Search for the cell housing the specified text and yield its [x, y] center coordinate. 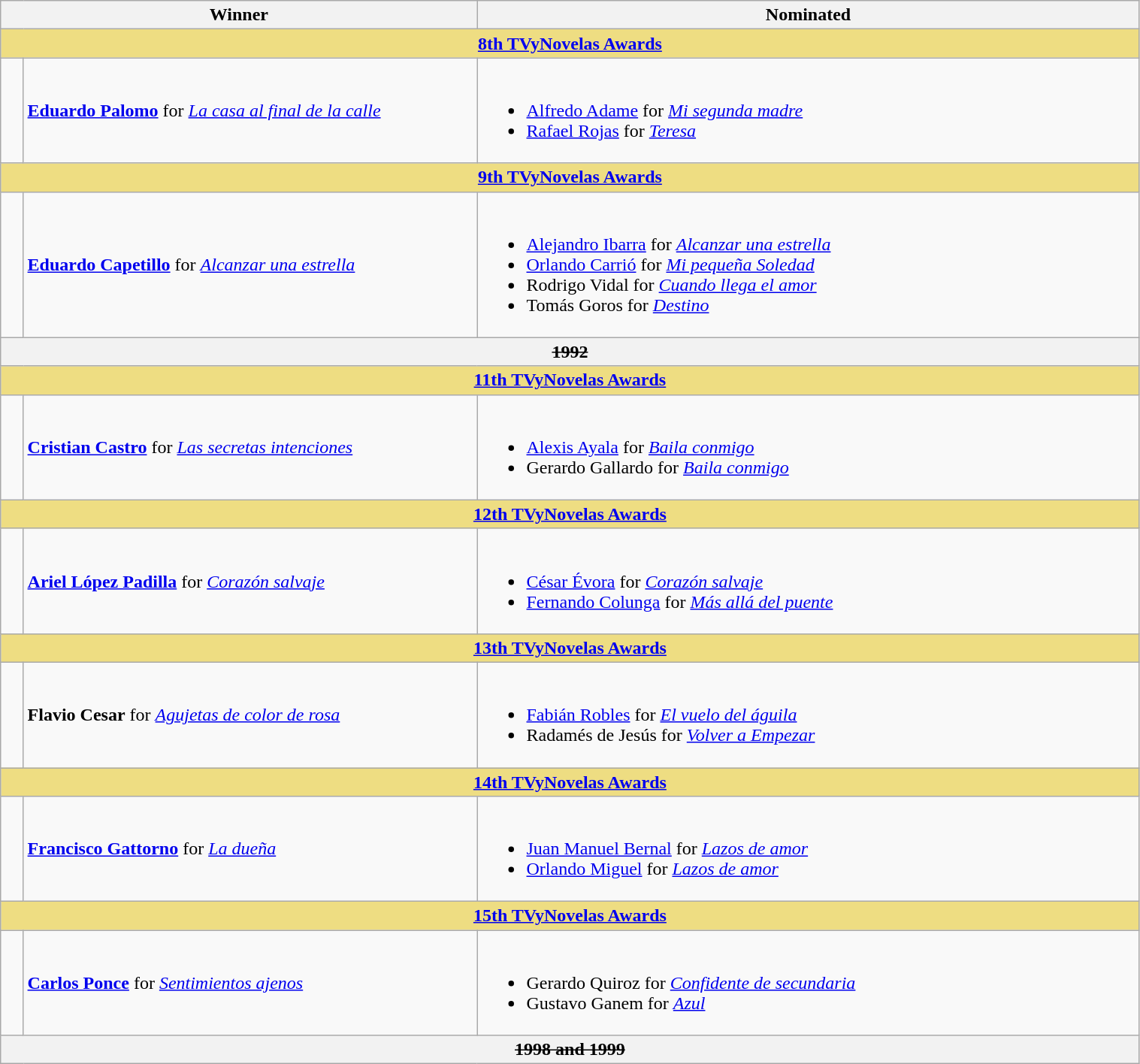
13th TVyNovelas Awards [570, 648]
12th TVyNovelas Awards [570, 514]
Nominated [809, 15]
César Évora for Corazón salvajeFernando Colunga for Más allá del puente [809, 581]
Winner [239, 15]
15th TVyNovelas Awards [570, 916]
Cristian Castro for Las secretas intenciones [250, 447]
11th TVyNovelas Awards [570, 380]
8th TVyNovelas Awards [570, 44]
Gerardo Quiroz for Confidente de secundariaGustavo Ganem for Azul [809, 983]
Alexis Ayala for Baila conmigoGerardo Gallardo for Baila conmigo [809, 447]
Carlos Ponce for Sentimientos ajenos [250, 983]
Juan Manuel Bernal for Lazos de amorOrlando Miguel for Lazos de amor [809, 849]
1998 and 1999 [570, 1050]
Francisco Gattorno for La dueña [250, 849]
Alfredo Adame for Mi segunda madreRafael Rojas for Teresa [809, 110]
Flavio Cesar for Agujetas de color de rosa [250, 715]
14th TVyNovelas Awards [570, 782]
Ariel López Padilla for Corazón salvaje [250, 581]
9th TVyNovelas Awards [570, 177]
Eduardo Palomo for La casa al final de la calle [250, 110]
Alejandro Ibarra for Alcanzar una estrellaOrlando Carrió for Mi pequeña SoledadRodrigo Vidal for Cuando llega el amorTomás Goros for Destino [809, 264]
Eduardo Capetillo for Alcanzar una estrella [250, 264]
1992 [570, 352]
Fabián Robles for El vuelo del águilaRadamés de Jesús for Volver a Empezar [809, 715]
